Find where the given text appears and provide that cell's center as [x, y] coordinate. 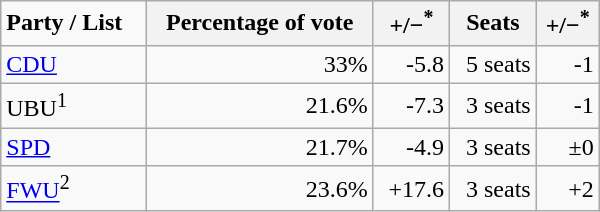
33% [260, 64]
+17.6 [411, 188]
+2 [568, 188]
±0 [568, 147]
Percentage of vote [260, 24]
-5.8 [411, 64]
Seats [494, 24]
FWU2 [74, 188]
UBU1 [74, 106]
-4.9 [411, 147]
CDU [74, 64]
21.6% [260, 106]
23.6% [260, 188]
SPD [74, 147]
Party / List [74, 24]
-7.3 [411, 106]
21.7% [260, 147]
5 seats [494, 64]
